Return [x, y] of the center of cell containing provided text 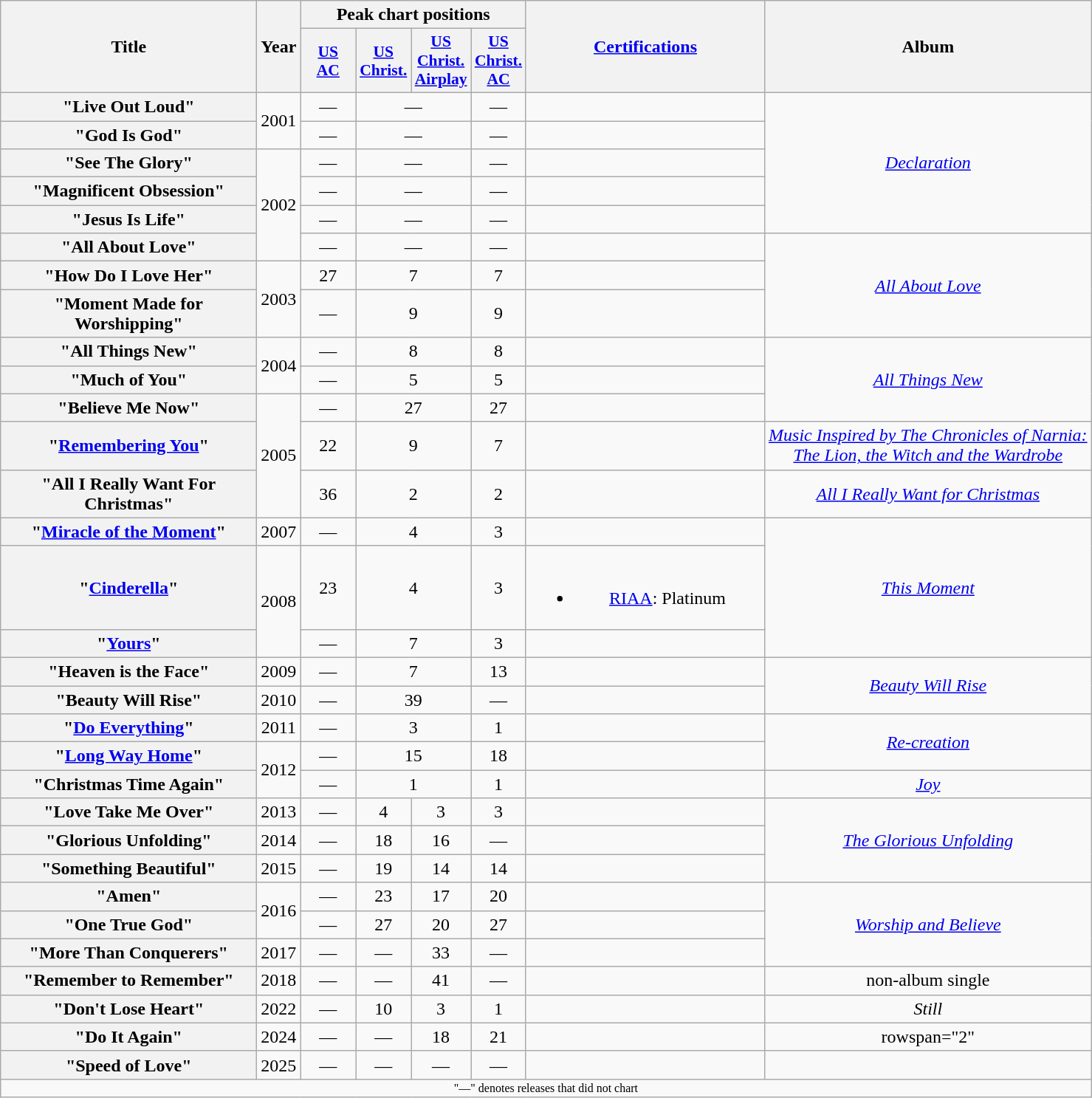
2015 [279, 868]
USAC [328, 61]
"Believe Me Now" [128, 408]
39 [413, 699]
US Christ. [384, 61]
10 [384, 1009]
Certifications [645, 47]
Re-creation [929, 742]
2002 [279, 205]
"Remembering You" [128, 446]
"Glorious Unfolding" [128, 840]
"Miracle of the Moment" [128, 532]
16 [442, 840]
2012 [279, 770]
2013 [279, 812]
"Heaven is the Face" [128, 671]
"How Do I Love Her" [128, 275]
2003 [279, 300]
"All I Really Want For Christmas" [128, 493]
41 [442, 981]
"Speed of Love" [128, 1065]
2024 [279, 1037]
13 [499, 671]
"Beauty Will Rise" [128, 699]
Album [929, 47]
"Jesus Is Life" [128, 219]
2010 [279, 699]
"—" denotes releases that did not chart [546, 1088]
2004 [279, 366]
"Love Take Me Over" [128, 812]
Joy [929, 784]
Peak chart positions [413, 15]
"All About Love" [128, 247]
Declaration [929, 162]
2016 [279, 910]
"One True God" [128, 924]
All Things New [929, 380]
The Glorious Unfolding [929, 840]
"More Than Conquerers" [128, 953]
This Moment [929, 588]
"Christmas Time Again" [128, 784]
21 [499, 1037]
"Don't Lose Heart" [128, 1009]
"Live Out Loud" [128, 106]
2011 [279, 728]
2005 [279, 456]
"Remember to Remember" [128, 981]
Worship and Believe [929, 924]
"See The Glory" [128, 163]
2001 [279, 120]
2025 [279, 1065]
US Christ. Airplay [442, 61]
"Long Way Home" [128, 756]
2007 [279, 532]
"Do Everything" [128, 728]
"Do It Again" [128, 1037]
15 [413, 756]
"All Things New" [128, 351]
All About Love [929, 285]
2009 [279, 671]
33 [442, 953]
"Much of You" [128, 380]
Title [128, 47]
2017 [279, 953]
Beauty Will Rise [929, 685]
"Moment Made for Worshipping" [128, 313]
"Cinderella" [128, 588]
US Christ. AC [499, 61]
Music Inspired by The Chronicles of Narnia: The Lion, the Witch and the Wardrobe [929, 446]
19 [384, 868]
"Yours" [128, 643]
"Something Beautiful" [128, 868]
"Magnificent Obsession" [128, 191]
Year [279, 47]
2014 [279, 840]
All I Really Want for Christmas [929, 493]
36 [328, 493]
RIAA: Platinum [645, 588]
Still [929, 1009]
non-album single [929, 981]
"God Is God" [128, 135]
2018 [279, 981]
2022 [279, 1009]
"Amen" [128, 896]
2008 [279, 601]
rowspan="2" [929, 1037]
17 [442, 896]
22 [328, 446]
